Capture the cell that displays the provided text and extract its [X, Y] central coordinate. 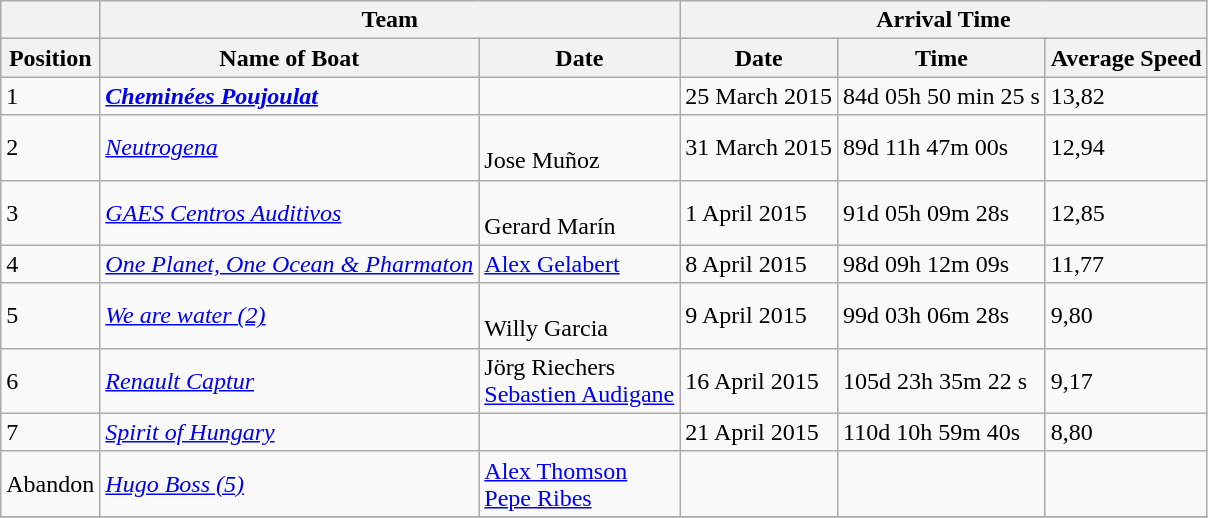
7 [50, 432]
21 April 2015 [759, 432]
Average Speed [1126, 58]
91d 05h 09m 28s [942, 212]
Willy Garcia [580, 316]
31 March 2015 [759, 148]
105d 23h 35m 22 s [942, 380]
6 [50, 380]
4 [50, 264]
Alex ThomsonPepe Ribes [580, 484]
Time [942, 58]
Jose Muñoz [580, 148]
9 April 2015 [759, 316]
9,17 [1126, 380]
84d 05h 50 min 25 s [942, 96]
110d 10h 59m 40s [942, 432]
98d 09h 12m 09s [942, 264]
3 [50, 212]
1 April 2015 [759, 212]
Hugo Boss (5) [290, 484]
Team [390, 20]
8 April 2015 [759, 264]
16 April 2015 [759, 380]
8,80 [1126, 432]
1 [50, 96]
13,82 [1126, 96]
25 March 2015 [759, 96]
11,77 [1126, 264]
Cheminées Poujoulat [290, 96]
Alex Gelabert [580, 264]
Position [50, 58]
Spirit of Hungary [290, 432]
Abandon [50, 484]
Gerard Marín [580, 212]
12,94 [1126, 148]
One Planet, One Ocean & Pharmaton [290, 264]
5 [50, 316]
2 [50, 148]
We are water (2) [290, 316]
Name of Boat [290, 58]
Renault Captur [290, 380]
GAES Centros Auditivos [290, 212]
Arrival Time [944, 20]
99d 03h 06m 28s [942, 316]
89d 11h 47m 00s [942, 148]
Neutrogena [290, 148]
9,80 [1126, 316]
12,85 [1126, 212]
Jörg RiechersSebastien Audigane [580, 380]
